Pinpoint the cell where the given text exists, returning its (X, Y) midpoint coordinate. 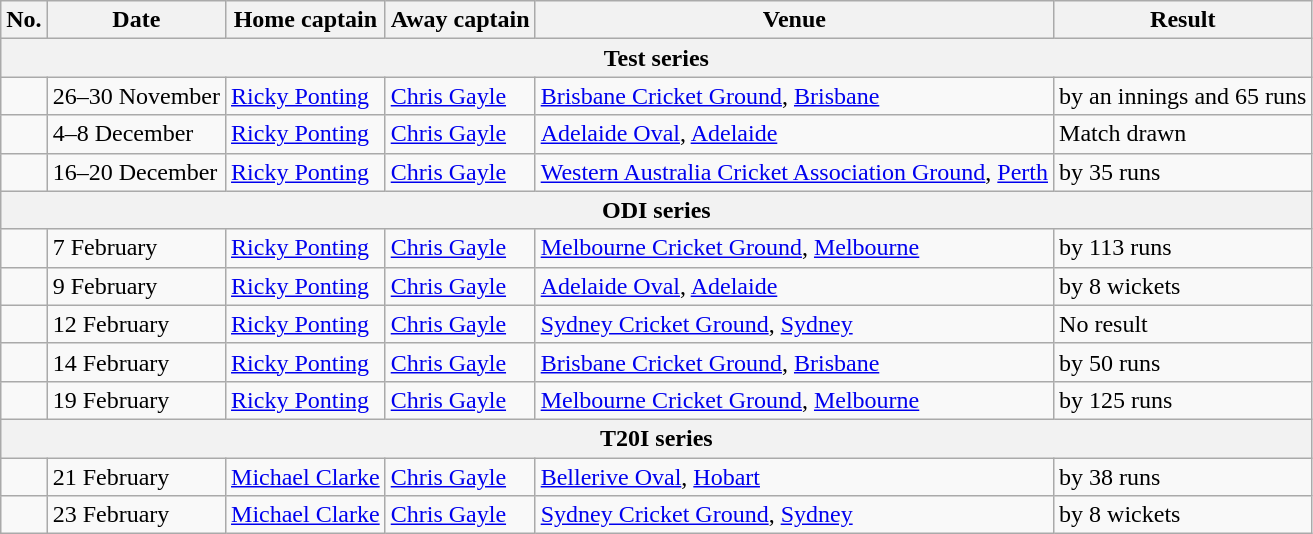
12 February (136, 324)
No. (24, 20)
7 February (136, 248)
by 38 runs (1183, 477)
23 February (136, 515)
9 February (136, 286)
Test series (656, 58)
4–8 December (136, 134)
ODI series (656, 210)
14 February (136, 362)
Bellerive Oval, Hobart (794, 477)
Date (136, 20)
Match drawn (1183, 134)
Home captain (306, 20)
Result (1183, 20)
16–20 December (136, 172)
by 125 runs (1183, 400)
26–30 November (136, 96)
21 February (136, 477)
by an innings and 65 runs (1183, 96)
by 50 runs (1183, 362)
Venue (794, 20)
No result (1183, 324)
Western Australia Cricket Association Ground, Perth (794, 172)
by 35 runs (1183, 172)
19 February (136, 400)
by 113 runs (1183, 248)
Away captain (460, 20)
T20I series (656, 438)
